Capture the cell that displays the provided text and extract its (x, y) central coordinate. 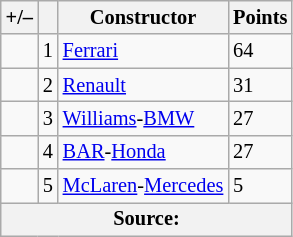
2 (48, 85)
64 (260, 51)
Renault (143, 85)
McLaren-Mercedes (143, 186)
BAR-Honda (143, 152)
31 (260, 85)
4 (48, 152)
Williams-BMW (143, 118)
Constructor (143, 17)
1 (48, 51)
Source: (147, 219)
Ferrari (143, 51)
3 (48, 118)
+/– (20, 17)
Points (260, 17)
